For the text-containing cell, return its midpoint in (x, y) coordinate format. 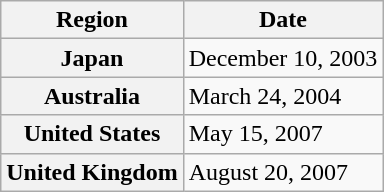
United Kingdom (92, 172)
Date (283, 20)
Region (92, 20)
May 15, 2007 (283, 134)
March 24, 2004 (283, 96)
August 20, 2007 (283, 172)
Australia (92, 96)
Japan (92, 58)
December 10, 2003 (283, 58)
United States (92, 134)
